Pinpoint the cell where the given text exists, returning its (x, y) midpoint coordinate. 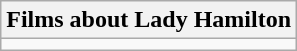
Films about Lady Hamilton (149, 20)
